Output the (X, Y) coordinate of the center of the cell containing the given text.  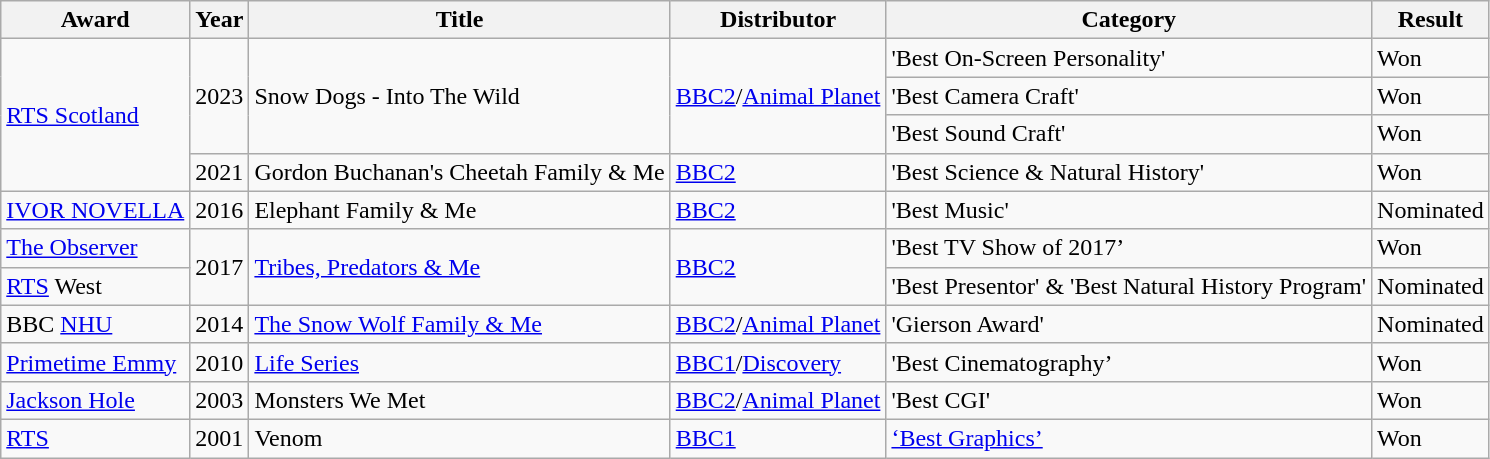
2016 (220, 210)
2021 (220, 172)
2017 (220, 267)
Award (96, 20)
2010 (220, 362)
'Best On-Screen Personality' (1129, 58)
2001 (220, 438)
RTS West (96, 286)
2023 (220, 96)
Distributor (778, 20)
Gordon Buchanan's Cheetah Family & Me (460, 172)
Primetime Emmy (96, 362)
Jackson Hole (96, 400)
Snow Dogs - Into The Wild (460, 96)
BBC NHU (96, 324)
'Best TV Show of 2017’ (1129, 248)
Elephant Family & Me (460, 210)
‘Best Graphics’ (1129, 438)
BBC1/Discovery (778, 362)
BBC1 (778, 438)
Monsters We Met (460, 400)
'Best Sound Craft' (1129, 134)
Venom (460, 438)
2003 (220, 400)
'Gierson Award' (1129, 324)
Title (460, 20)
'Best Camera Craft' (1129, 96)
'Best Science & Natural History' (1129, 172)
Tribes, Predators & Me (460, 267)
IVOR NOVELLA (96, 210)
Life Series (460, 362)
'Best Cinematography’ (1129, 362)
'Best CGI' (1129, 400)
Result (1431, 20)
2014 (220, 324)
RTS (96, 438)
Year (220, 20)
The Observer (96, 248)
'Best Music' (1129, 210)
RTS Scotland (96, 115)
Category (1129, 20)
'Best Presentor' & 'Best Natural History Program' (1129, 286)
The Snow Wolf Family & Me (460, 324)
